Capture the cell that displays the provided text and extract its [X, Y] central coordinate. 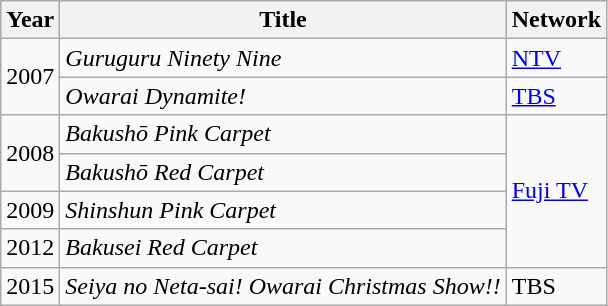
Owarai Dynamite! [283, 96]
2012 [30, 248]
Bakushō Pink Carpet [283, 134]
2008 [30, 153]
Title [283, 20]
2007 [30, 77]
Network [556, 20]
NTV [556, 58]
Guruguru Ninety Nine [283, 58]
2009 [30, 210]
Bakusei Red Carpet [283, 248]
Seiya no Neta-sai! Owarai Christmas Show!! [283, 286]
Shinshun Pink Carpet [283, 210]
Year [30, 20]
Bakushō Red Carpet [283, 172]
Fuji TV [556, 191]
2015 [30, 286]
